Search for the cell housing the specified text and yield its [x, y] center coordinate. 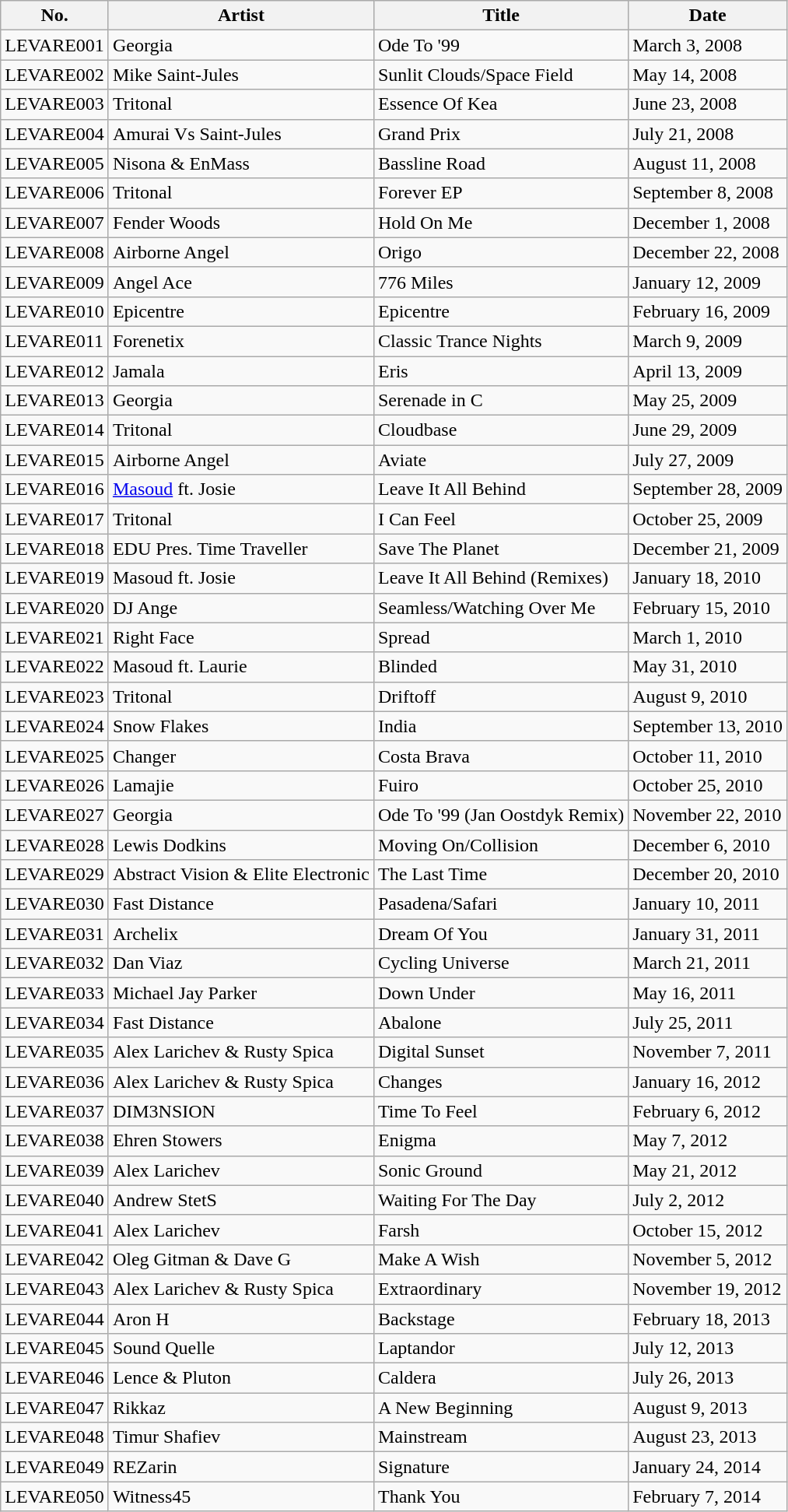
Backstage [501, 1319]
March 1, 2010 [708, 637]
LEVARE012 [54, 371]
Time To Feel [501, 1111]
Cycling Universe [501, 963]
LEVARE014 [54, 430]
Classic Trance Nights [501, 341]
Amurai Vs Saint-Jules [241, 134]
LEVARE034 [54, 1023]
LEVARE030 [54, 904]
LEVARE025 [54, 756]
Down Under [501, 993]
August 23, 2013 [708, 1437]
LEVARE027 [54, 815]
LEVARE011 [54, 341]
Signature [501, 1467]
April 13, 2009 [708, 371]
Archelix [241, 934]
Mainstream [501, 1437]
December 22, 2008 [708, 252]
LEVARE046 [54, 1378]
LEVARE010 [54, 311]
Dan Viaz [241, 963]
Laptandor [501, 1349]
LEVARE024 [54, 726]
Oleg Gitman & Dave G [241, 1259]
Timur Shafiev [241, 1437]
Forever EP [501, 193]
Driftoff [501, 696]
Eris [501, 371]
776 Miles [501, 282]
LEVARE033 [54, 993]
Fender Woods [241, 223]
Mike Saint-Jules [241, 75]
October 25, 2010 [708, 785]
Caldera [501, 1378]
Cloudbase [501, 430]
LEVARE019 [54, 578]
February 18, 2013 [708, 1319]
October 11, 2010 [708, 756]
Enigma [501, 1141]
Changes [501, 1082]
February 7, 2014 [708, 1496]
Sunlit Clouds/Space Field [501, 75]
LEVARE022 [54, 667]
LEVARE005 [54, 163]
LEVARE017 [54, 519]
LEVARE007 [54, 223]
Jamala [241, 371]
October 15, 2012 [708, 1230]
January 12, 2009 [708, 282]
LEVARE039 [54, 1170]
November 7, 2011 [708, 1052]
September 8, 2008 [708, 193]
LEVARE018 [54, 549]
LEVARE045 [54, 1349]
Ode To '99 (Jan Oostdyk Remix) [501, 815]
LEVARE009 [54, 282]
LEVARE042 [54, 1259]
Abstract Vision & Elite Electronic [241, 875]
LEVARE048 [54, 1437]
Moving On/Collision [501, 844]
Ode To '99 [501, 45]
LEVARE020 [54, 608]
Dream Of You [501, 934]
Seamless/Watching Over Me [501, 608]
LEVARE023 [54, 696]
August 11, 2008 [708, 163]
LEVARE043 [54, 1289]
LEVARE038 [54, 1141]
November 5, 2012 [708, 1259]
LEVARE021 [54, 637]
A New Beginning [501, 1408]
July 12, 2013 [708, 1349]
Make A Wish [501, 1259]
Leave It All Behind [501, 489]
Forenetix [241, 341]
May 25, 2009 [708, 401]
Essence Of Kea [501, 104]
LEVARE050 [54, 1496]
Witness45 [241, 1496]
March 3, 2008 [708, 45]
LEVARE040 [54, 1200]
March 9, 2009 [708, 341]
Lewis Dodkins [241, 844]
LEVARE015 [54, 460]
No. [54, 16]
Andrew StetS [241, 1200]
LEVARE037 [54, 1111]
Lamajie [241, 785]
December 20, 2010 [708, 875]
May 14, 2008 [708, 75]
Michael Jay Parker [241, 993]
Changer [241, 756]
Sonic Ground [501, 1170]
LEVARE028 [54, 844]
February 6, 2012 [708, 1111]
October 25, 2009 [708, 519]
Leave It All Behind (Remixes) [501, 578]
LEVARE001 [54, 45]
LEVARE026 [54, 785]
Save The Planet [501, 549]
Thank You [501, 1496]
December 21, 2009 [708, 549]
India [501, 726]
September 28, 2009 [708, 489]
May 31, 2010 [708, 667]
September 13, 2010 [708, 726]
Title [501, 16]
December 6, 2010 [708, 844]
July 26, 2013 [708, 1378]
Costa Brava [501, 756]
LEVARE041 [54, 1230]
I Can Feel [501, 519]
February 16, 2009 [708, 311]
Waiting For The Day [501, 1200]
January 10, 2011 [708, 904]
Masoud ft. Laurie [241, 667]
REZarin [241, 1467]
LEVARE003 [54, 104]
July 27, 2009 [708, 460]
Serenade in C [501, 401]
Angel Ace [241, 282]
Ehren Stowers [241, 1141]
Origo [501, 252]
Date [708, 16]
January 31, 2011 [708, 934]
LEVARE008 [54, 252]
November 22, 2010 [708, 815]
DIM3NSION [241, 1111]
LEVARE013 [54, 401]
June 23, 2008 [708, 104]
Right Face [241, 637]
LEVARE004 [54, 134]
August 9, 2010 [708, 696]
January 24, 2014 [708, 1467]
Extraordinary [501, 1289]
LEVARE049 [54, 1467]
EDU Pres. Time Traveller [241, 549]
Nisona & EnMass [241, 163]
Grand Prix [501, 134]
July 25, 2011 [708, 1023]
DJ Ange [241, 608]
Sound Quelle [241, 1349]
May 21, 2012 [708, 1170]
Rikkaz [241, 1408]
Digital Sunset [501, 1052]
LEVARE047 [54, 1408]
Pasadena/Safari [501, 904]
Farsh [501, 1230]
LEVARE031 [54, 934]
November 19, 2012 [708, 1289]
LEVARE002 [54, 75]
LEVARE044 [54, 1319]
Hold On Me [501, 223]
January 16, 2012 [708, 1082]
LEVARE036 [54, 1082]
Aviate [501, 460]
LEVARE035 [54, 1052]
LEVARE006 [54, 193]
LEVARE016 [54, 489]
July 21, 2008 [708, 134]
LEVARE032 [54, 963]
August 9, 2013 [708, 1408]
Snow Flakes [241, 726]
Bassline Road [501, 163]
July 2, 2012 [708, 1200]
May 16, 2011 [708, 993]
February 15, 2010 [708, 608]
Lence & Pluton [241, 1378]
January 18, 2010 [708, 578]
March 21, 2011 [708, 963]
Spread [501, 637]
June 29, 2009 [708, 430]
December 1, 2008 [708, 223]
May 7, 2012 [708, 1141]
Abalone [501, 1023]
Aron H [241, 1319]
Fuiro [501, 785]
LEVARE029 [54, 875]
Artist [241, 16]
Blinded [501, 667]
The Last Time [501, 875]
